From the cell containing the given text, extract its center point as (X, Y) coordinate. 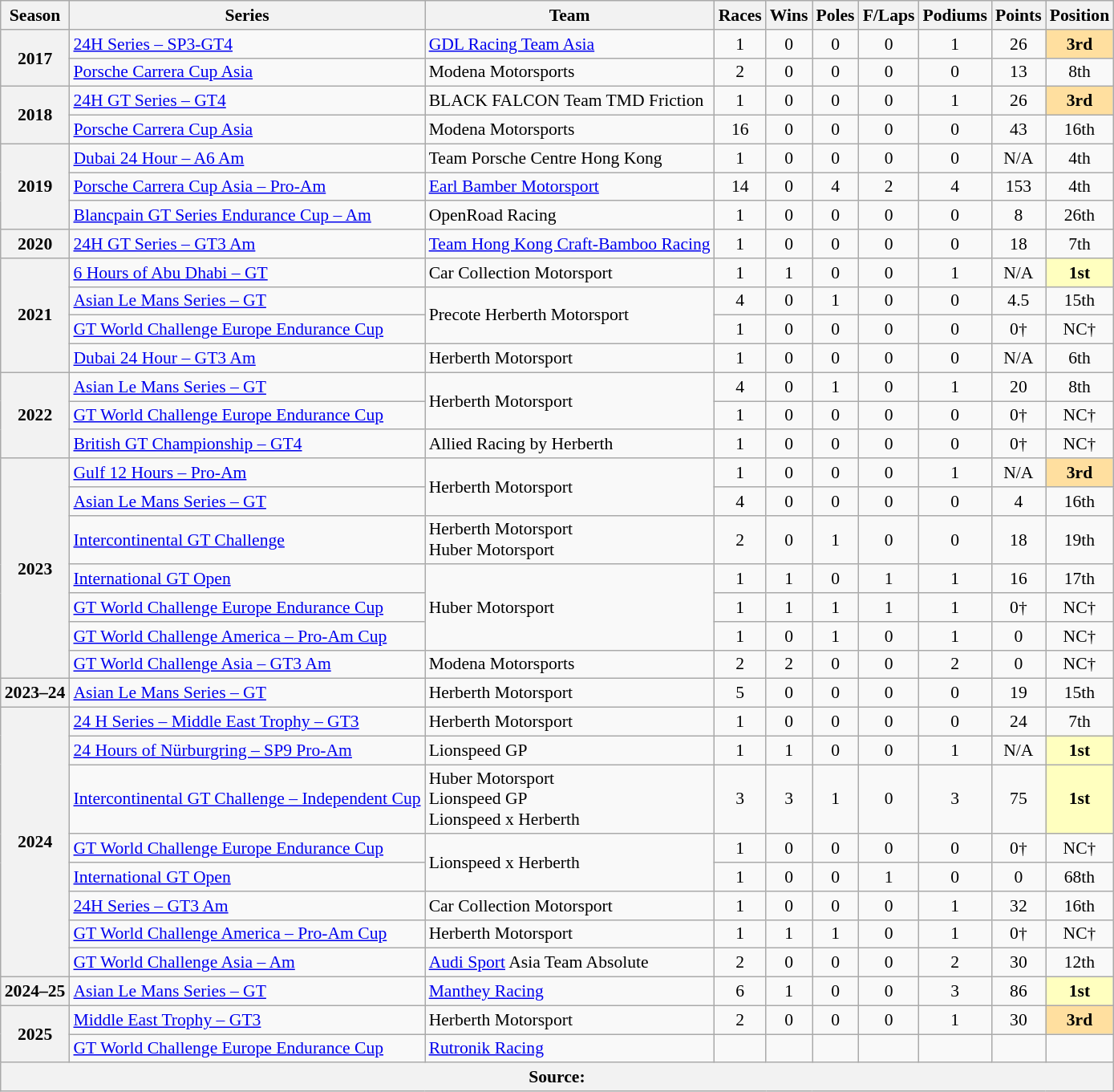
19 (1019, 693)
Rutronik Racing (569, 1049)
Dubai 24 Hour – A6 Am (247, 158)
6th (1080, 359)
2020 (35, 244)
Team (569, 15)
Porsche Carrera Cup Asia – Pro-Am (247, 187)
Team Hong Kong Craft-Bamboo Racing (569, 244)
2024–25 (35, 992)
Gulf 12 Hours – Pro-Am (247, 473)
24 Hours of Nürburgring – SP9 Pro-Am (247, 750)
Manthey Racing (569, 992)
5 (740, 693)
Huber MotorsportLionspeed GPLionspeed x Herberth (569, 799)
68th (1080, 877)
Precote Herberth Motorsport (569, 315)
24H Series – GT3 Am (247, 906)
26th (1080, 216)
75 (1019, 799)
Herberth MotorsportHuber Motorsport (569, 539)
24H GT Series – GT3 Am (247, 244)
Points (1019, 15)
6 (740, 992)
14 (740, 187)
Series (247, 15)
Source: (557, 1078)
2022 (35, 416)
20 (1019, 387)
Intercontinental GT Challenge – Independent Cup (247, 799)
Lionspeed x Herberth (569, 863)
8 (1019, 216)
24 (1019, 722)
Earl Bamber Motorsport (569, 187)
12th (1080, 963)
24H GT Series – GT4 (247, 101)
Podiums (956, 15)
2025 (35, 1033)
Team Porsche Centre Hong Kong (569, 158)
19th (1080, 539)
OpenRoad Racing (569, 216)
Dubai 24 Hour – GT3 Am (247, 359)
BLACK FALCON Team TMD Friction (569, 101)
Races (740, 15)
13 (1019, 72)
F/Laps (889, 15)
2023–24 (35, 693)
43 (1019, 130)
Middle East Trophy – GT3 (247, 1020)
Wins (789, 15)
GT World Challenge Asia – Am (247, 963)
24 H Series – Middle East Trophy – GT3 (247, 722)
2024 (35, 842)
GDL Racing Team Asia (569, 44)
Blancpain GT Series Endurance Cup – Am (247, 216)
2018 (35, 116)
32 (1019, 906)
Huber Motorsport (569, 608)
2021 (35, 315)
British GT Championship – GT4 (247, 445)
Intercontinental GT Challenge (247, 539)
4.5 (1019, 301)
2023 (35, 568)
Allied Racing by Herberth (569, 445)
Audi Sport Asia Team Absolute (569, 963)
Position (1080, 15)
Season (35, 15)
153 (1019, 187)
86 (1019, 992)
Lionspeed GP (569, 750)
17th (1080, 579)
GT World Challenge Asia – GT3 Am (247, 664)
2019 (35, 186)
24H Series – SP3-GT4 (247, 44)
Poles (835, 15)
6 Hours of Abu Dhabi – GT (247, 273)
2017 (35, 58)
